Determine the [x, y] coordinate at the center of the cell enclosing the given text.  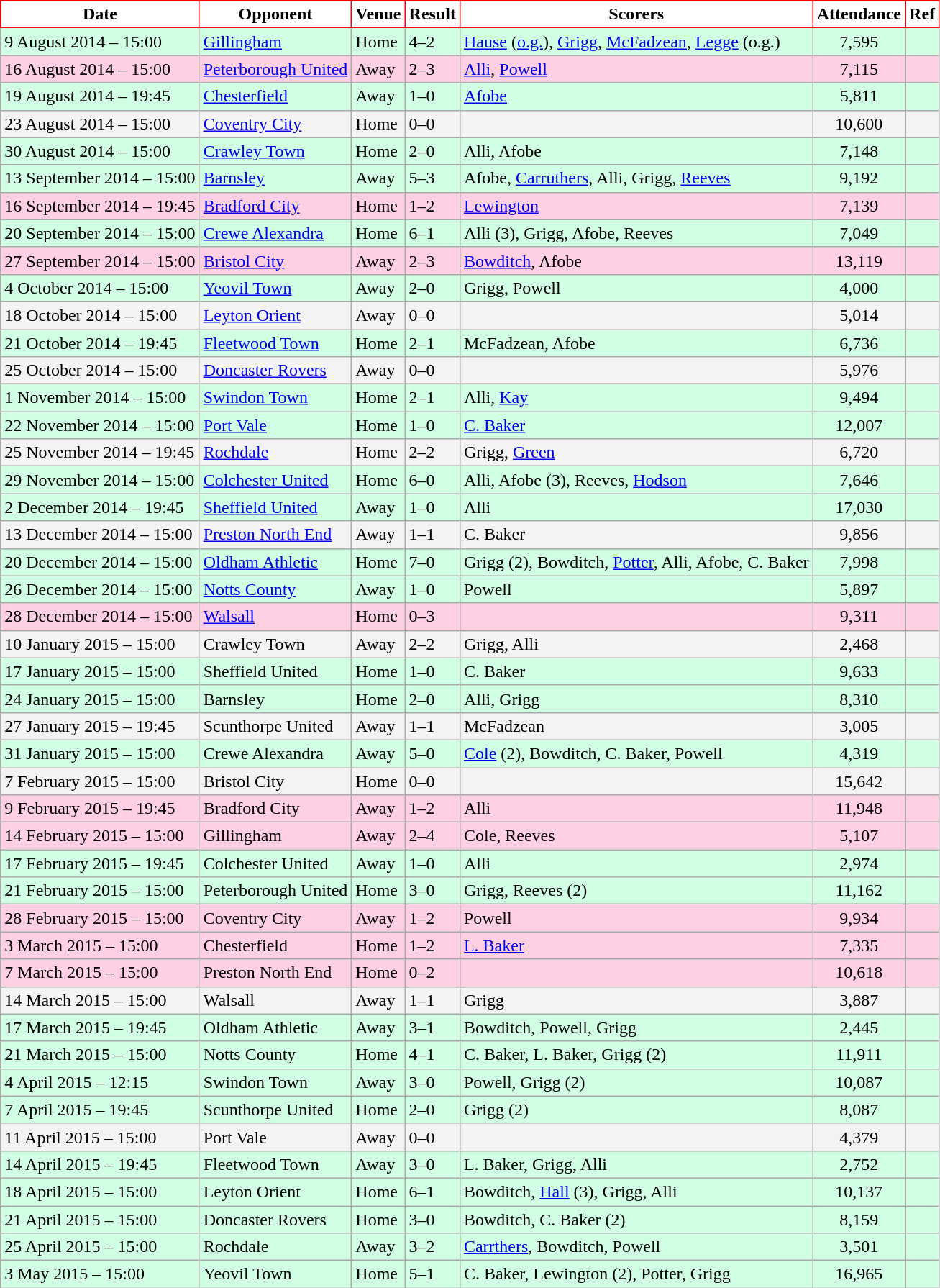
C. Baker, L. Baker, Grigg (2) [636, 1055]
Bowditch, Afobe [636, 260]
Alli, Powell [636, 69]
24 January 2015 – 15:00 [100, 699]
6,720 [859, 453]
Powell, Grigg (2) [636, 1082]
9,494 [859, 398]
Cole (2), Bowditch, C. Baker, Powell [636, 753]
7 February 2015 – 15:00 [100, 781]
15,642 [859, 781]
12,007 [859, 425]
8,159 [859, 1220]
Grigg, Reeves (2) [636, 891]
16 September 2014 – 19:45 [100, 206]
5,014 [859, 315]
4–1 [432, 1055]
5,811 [859, 96]
3 March 2015 – 15:00 [100, 945]
26 December 2014 – 15:00 [100, 589]
9,311 [859, 617]
McFadzean [636, 726]
17 March 2015 – 19:45 [100, 1028]
11,948 [859, 809]
10 January 2015 – 15:00 [100, 644]
Alli, Afobe (3), Reeves, Hodson [636, 480]
7,139 [859, 206]
28 December 2014 – 15:00 [100, 617]
13 September 2014 – 15:00 [100, 178]
5–1 [432, 1274]
7 April 2015 – 19:45 [100, 1110]
7 March 2015 – 15:00 [100, 973]
Bowditch, Hall (3), Grigg, Alli [636, 1192]
3,501 [859, 1247]
30 August 2014 – 15:00 [100, 151]
Grigg (2), Bowditch, Potter, Alli, Afobe, C. Baker [636, 562]
Alli, Kay [636, 398]
Afobe, Carruthers, Alli, Grigg, Reeves [636, 178]
C. Baker, Lewington (2), Potter, Grigg [636, 1274]
0–3 [432, 617]
Carrthers, Bowditch, Powell [636, 1247]
Ref [922, 14]
9 August 2014 – 15:00 [100, 42]
Date [100, 14]
27 September 2014 – 15:00 [100, 260]
14 February 2015 – 15:00 [100, 836]
4 October 2014 – 15:00 [100, 288]
1 November 2014 – 15:00 [100, 398]
4,379 [859, 1137]
L. Baker, Grigg, Alli [636, 1164]
3 May 2015 – 15:00 [100, 1274]
29 November 2014 – 15:00 [100, 480]
Result [432, 14]
4 April 2015 – 12:15 [100, 1082]
22 November 2014 – 15:00 [100, 425]
9,192 [859, 178]
21 October 2014 – 19:45 [100, 343]
7,595 [859, 42]
5,897 [859, 589]
14 April 2015 – 19:45 [100, 1164]
5,107 [859, 836]
25 October 2014 – 15:00 [100, 371]
20 September 2014 – 15:00 [100, 233]
Bowditch, Powell, Grigg [636, 1028]
21 March 2015 – 15:00 [100, 1055]
Lewington [636, 206]
Opponent [275, 14]
7,646 [859, 480]
Cole, Reeves [636, 836]
2,752 [859, 1164]
8,087 [859, 1110]
25 November 2014 – 19:45 [100, 453]
8,310 [859, 699]
0–2 [432, 973]
21 February 2015 – 15:00 [100, 891]
28 February 2015 – 15:00 [100, 918]
4–2 [432, 42]
7,049 [859, 233]
3,887 [859, 1000]
3–1 [432, 1028]
Grigg (2) [636, 1110]
7,148 [859, 151]
9,856 [859, 535]
21 April 2015 – 15:00 [100, 1220]
Grigg [636, 1000]
2 December 2014 – 19:45 [100, 507]
17 January 2015 – 15:00 [100, 671]
18 October 2014 – 15:00 [100, 315]
5–3 [432, 178]
Hause (o.g.), Grigg, McFadzean, Legge (o.g.) [636, 42]
17,030 [859, 507]
18 April 2015 – 15:00 [100, 1192]
4,319 [859, 753]
7–0 [432, 562]
14 March 2015 – 15:00 [100, 1000]
10,600 [859, 124]
13,119 [859, 260]
23 August 2014 – 15:00 [100, 124]
7,115 [859, 69]
McFadzean, Afobe [636, 343]
16 August 2014 – 15:00 [100, 69]
Alli (3), Grigg, Afobe, Reeves [636, 233]
4,000 [859, 288]
9 February 2015 – 19:45 [100, 809]
10,137 [859, 1192]
19 August 2014 – 19:45 [100, 96]
Grigg, Powell [636, 288]
5,976 [859, 371]
6–0 [432, 480]
Alli, Grigg [636, 699]
11,162 [859, 891]
Grigg, Green [636, 453]
6,736 [859, 343]
9,934 [859, 918]
Scorers [636, 14]
5–0 [432, 753]
7,335 [859, 945]
Attendance [859, 14]
9,633 [859, 671]
3–2 [432, 1247]
27 January 2015 – 19:45 [100, 726]
7,998 [859, 562]
2,974 [859, 863]
17 February 2015 – 19:45 [100, 863]
L. Baker [636, 945]
11 April 2015 – 15:00 [100, 1137]
2–4 [432, 836]
25 April 2015 – 15:00 [100, 1247]
Grigg, Alli [636, 644]
Venue [378, 14]
Afobe [636, 96]
16,965 [859, 1274]
Alli, Afobe [636, 151]
10,618 [859, 973]
13 December 2014 – 15:00 [100, 535]
11,911 [859, 1055]
3,005 [859, 726]
31 January 2015 – 15:00 [100, 753]
10,087 [859, 1082]
2,445 [859, 1028]
20 December 2014 – 15:00 [100, 562]
Bowditch, C. Baker (2) [636, 1220]
2,468 [859, 644]
